Detect which cell encompasses the target text, then output its [x, y] center coordinate. 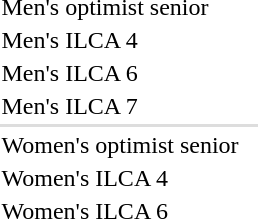
Women's ILCA 4 [120, 178]
Women's optimist senior [120, 145]
Men's ILCA 6 [120, 73]
Men's ILCA 4 [120, 40]
Men's ILCA 7 [120, 106]
